Extract the (X, Y) coordinate from the center of the cell holding the provided text.  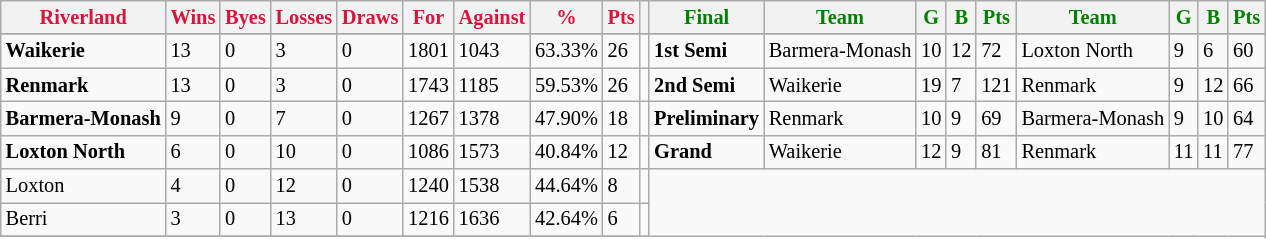
63.33% (566, 51)
1378 (492, 118)
Against (492, 17)
66 (1246, 85)
Final (706, 17)
1267 (428, 118)
81 (996, 152)
1240 (428, 186)
Byes (245, 17)
For (428, 17)
8 (622, 186)
69 (996, 118)
% (566, 17)
1573 (492, 152)
1043 (492, 51)
59.53% (566, 85)
Loxton (84, 186)
1086 (428, 152)
1538 (492, 186)
40.84% (566, 152)
1st Semi (706, 51)
64 (1246, 118)
Riverland (84, 17)
72 (996, 51)
2nd Semi (706, 85)
47.90% (566, 118)
1801 (428, 51)
4 (194, 186)
121 (996, 85)
Grand (706, 152)
Preliminary (706, 118)
1216 (428, 219)
19 (931, 85)
18 (622, 118)
Wins (194, 17)
Losses (304, 17)
1743 (428, 85)
Berri (84, 219)
77 (1246, 152)
1636 (492, 219)
42.64% (566, 219)
44.64% (566, 186)
60 (1246, 51)
1185 (492, 85)
Draws (370, 17)
